From the cell containing the given text, extract its center point as (x, y) coordinate. 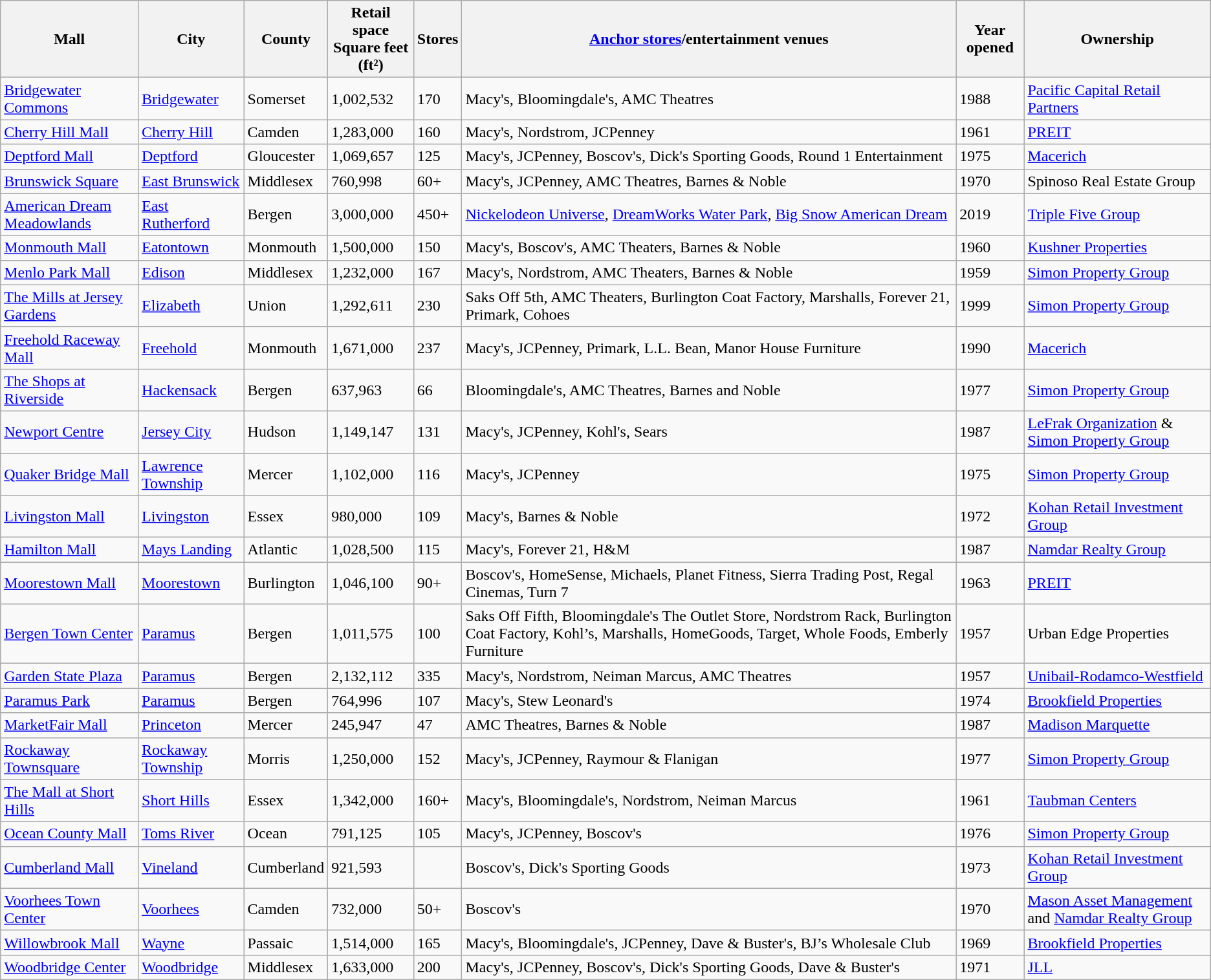
1,149,147 (371, 432)
Madison Marquette (1117, 725)
LeFrak Organization & Simon Property Group (1117, 432)
AMC Theatres, Barnes & Noble (709, 725)
The Mall at Short Hills (70, 801)
Freehold Raceway Mall (70, 348)
Mason Asset Management and Namdar Realty Group (1117, 909)
Macy's, Forever 21, H&M (709, 550)
Moorestown (191, 583)
Livingston Mall (70, 516)
1,514,000 (371, 942)
Ocean (286, 834)
American Dream Meadowlands (70, 215)
125 (437, 157)
1960 (990, 248)
Anchor stores/entertainment venues (709, 39)
Triple Five Group (1117, 215)
237 (437, 348)
921,593 (371, 867)
City (191, 39)
109 (437, 516)
Spinoso Real Estate Group (1117, 181)
Gloucester (286, 157)
200 (437, 967)
Macy's, Nordstrom, AMC Theaters, Barnes & Noble (709, 272)
Rockaway Townsquare (70, 758)
980,000 (371, 516)
Cumberland (286, 867)
The Mills at Jersey Gardens (70, 305)
Elizabeth (191, 305)
Taubman Centers (1117, 801)
County (286, 39)
Macy's, Stew Leonard's (709, 701)
732,000 (371, 909)
1,292,611 (371, 305)
165 (437, 942)
Bloomingdale's, AMC Theatres, Barnes and Noble (709, 389)
1976 (990, 834)
Monmouth Mall (70, 248)
Macy's, JCPenney, Raymour & Flanigan (709, 758)
2,132,112 (371, 676)
1,283,000 (371, 132)
115 (437, 550)
764,996 (371, 701)
Paramus Park (70, 701)
1972 (990, 516)
Boscov's, HomeSense, Michaels, Planet Fitness, Sierra Trading Post, Regal Cinemas, Turn 7 (709, 583)
100 (437, 634)
Menlo Park Mall (70, 272)
Macy's, Nordstrom, JCPenney (709, 132)
Macy's, Bloomingdale's, AMC Theatres (709, 98)
Stores (437, 39)
The Shops at Riverside (70, 389)
1,250,000 (371, 758)
131 (437, 432)
Lawrence Township (191, 474)
Deptford (191, 157)
Urban Edge Properties (1117, 634)
1973 (990, 867)
1999 (990, 305)
Livingston (191, 516)
1969 (990, 942)
Toms River (191, 834)
Wayne (191, 942)
1,500,000 (371, 248)
East Rutherford (191, 215)
1,671,000 (371, 348)
335 (437, 676)
105 (437, 834)
JLL (1117, 967)
Woodbridge Center (70, 967)
Burlington (286, 583)
Vineland (191, 867)
Mays Landing (191, 550)
Macy's, JCPenney, Boscov's, Dick's Sporting Goods, Round 1 Entertainment (709, 157)
150 (437, 248)
1971 (990, 967)
Macy's, JCPenney (709, 474)
1988 (990, 98)
1,002,532 (371, 98)
1963 (990, 583)
Macy's, JCPenney, Primark, L.L. Bean, Manor House Furniture (709, 348)
Cherry Hill (191, 132)
Voorhees Town Center (70, 909)
Ownership (1117, 39)
Unibail-Rodamco-Westfield (1117, 676)
Bergen Town Center (70, 634)
Eatontown (191, 248)
50+ (437, 909)
Edison (191, 272)
1,102,000 (371, 474)
Voorhees (191, 909)
160+ (437, 801)
167 (437, 272)
Pacific Capital Retail Partners (1117, 98)
Garden State Plaza (70, 676)
Boscov's (709, 909)
160 (437, 132)
1,069,657 (371, 157)
Macy's, JCPenney, AMC Theatres, Barnes & Noble (709, 181)
Saks Off 5th, AMC Theaters, Burlington Coat Factory, Marshalls, Forever 21, Primark, Cohoes (709, 305)
Somerset (286, 98)
Princeton (191, 725)
Macy's, Nordstrom, Neiman Marcus, AMC Theatres (709, 676)
Bridgewater Commons (70, 98)
90+ (437, 583)
60+ (437, 181)
1,028,500 (371, 550)
Macy's, Bloomingdale's, JCPenney, Dave & Buster's, BJ’s Wholesale Club (709, 942)
Morris (286, 758)
Bridgewater (191, 98)
230 (437, 305)
Macy's, Boscov's, AMC Theaters, Barnes & Noble (709, 248)
1,046,100 (371, 583)
1,633,000 (371, 967)
Deptford Mall (70, 157)
Atlantic (286, 550)
Union (286, 305)
Macy's, Bloomingdale's, Nordstrom, Neiman Marcus (709, 801)
Boscov's, Dick's Sporting Goods (709, 867)
637,963 (371, 389)
Willowbrook Mall (70, 942)
Macy's, JCPenney, Boscov's, Dick's Sporting Goods, Dave & Buster's (709, 967)
791,125 (371, 834)
1,342,000 (371, 801)
Hackensack (191, 389)
1,011,575 (371, 634)
Macy's, JCPenney, Boscov's (709, 834)
Ocean County Mall (70, 834)
152 (437, 758)
Rockaway Township (191, 758)
1990 (990, 348)
760,998 (371, 181)
Short Hills (191, 801)
1,232,000 (371, 272)
1974 (990, 701)
Jersey City (191, 432)
Cherry Hill Mall (70, 132)
Namdar Realty Group (1117, 550)
Kushner Properties (1117, 248)
East Brunswick (191, 181)
Woodbridge (191, 967)
Moorestown Mall (70, 583)
Quaker Bridge Mall (70, 474)
107 (437, 701)
116 (437, 474)
Brunswick Square (70, 181)
Cumberland Mall (70, 867)
Retail spaceSquare feet (ft²) (371, 39)
Macy's, JCPenney, Kohl's, Sears (709, 432)
245,947 (371, 725)
Freehold (191, 348)
Newport Centre (70, 432)
Hamilton Mall (70, 550)
170 (437, 98)
2019 (990, 215)
1959 (990, 272)
Mall (70, 39)
Passaic (286, 942)
66 (437, 389)
3,000,000 (371, 215)
MarketFair Mall (70, 725)
Year opened (990, 39)
Hudson (286, 432)
47 (437, 725)
Macy's, Barnes & Noble (709, 516)
450+ (437, 215)
Nickelodeon Universe, DreamWorks Water Park, Big Snow American Dream (709, 215)
